Pinpoint the cell where the given text exists, returning its (X, Y) midpoint coordinate. 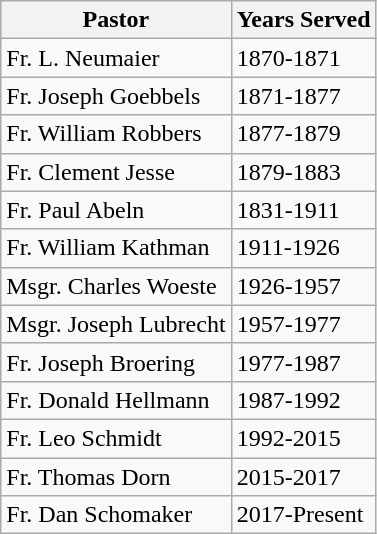
1977-1987 (304, 362)
Fr. Leo Schmidt (116, 438)
Msgr. Charles Woeste (116, 286)
Fr. William Robbers (116, 134)
1926-1957 (304, 286)
1877-1879 (304, 134)
2015-2017 (304, 477)
1992-2015 (304, 438)
1831-1911 (304, 210)
Fr. Joseph Goebbels (116, 96)
1911-1926 (304, 248)
1871-1877 (304, 96)
Fr. William Kathman (116, 248)
1987-1992 (304, 400)
1957-1977 (304, 324)
Fr. Joseph Broering (116, 362)
Fr. Paul Abeln (116, 210)
Years Served (304, 20)
2017-Present (304, 515)
Fr. Clement Jesse (116, 172)
Fr. Donald Hellmann (116, 400)
Msgr. Joseph Lubrecht (116, 324)
Pastor (116, 20)
Fr. Dan Schomaker (116, 515)
1879-1883 (304, 172)
Fr. Thomas Dorn (116, 477)
1870-1871 (304, 58)
Fr. L. Neumaier (116, 58)
